Return (x, y) of the center of cell containing provided text 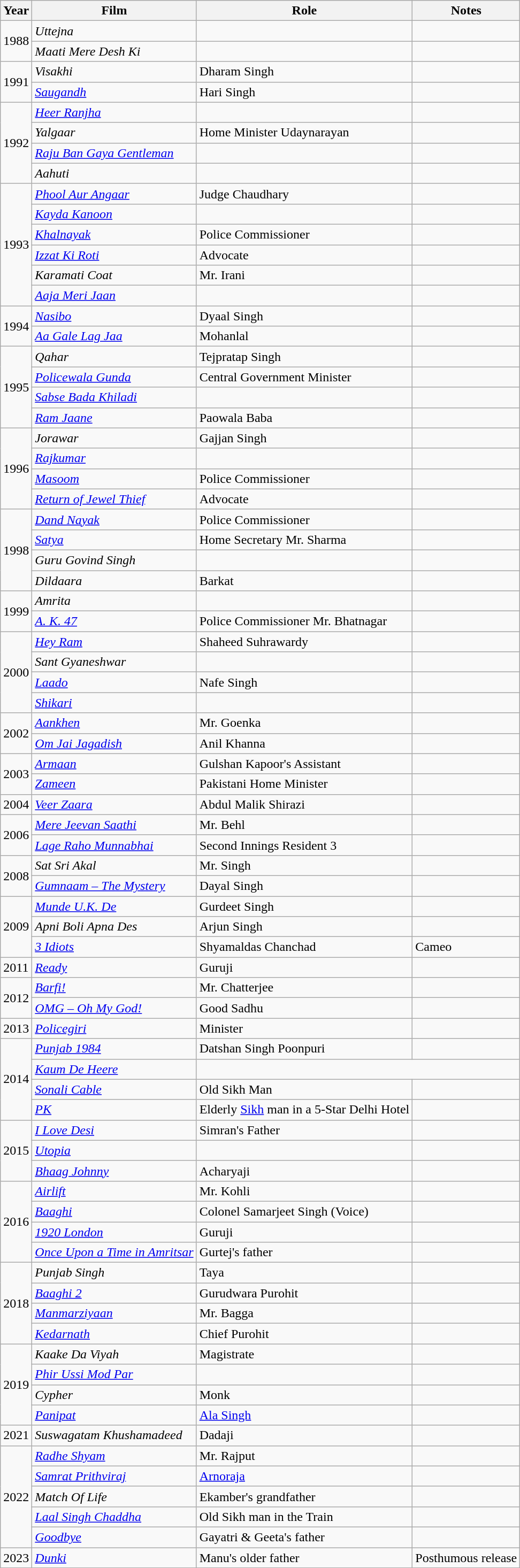
Zameen (114, 784)
2021 (16, 1435)
Visakhi (114, 72)
Laado (114, 682)
2019 (16, 1385)
Dayal Singh (304, 886)
Gumnaam – The Mystery (114, 886)
2013 (16, 1028)
Mr. Chatterjee (304, 988)
Sabse Bada Khiladi (114, 397)
Guru Govind Singh (114, 560)
Aaja Meri Jaan (114, 296)
Qahar (114, 357)
Good Sadhu (304, 1008)
Laal Singh Chaddha (114, 1517)
Sat Sri Akal (114, 865)
Gajjan Singh (304, 438)
Mere Jeevan Saathi (114, 825)
1992 (16, 143)
Barfi! (114, 988)
Goodbye (114, 1537)
Chief Purohit (304, 1334)
Taya (304, 1273)
Datshan Singh Poonpuri (304, 1049)
3 Idiots (114, 947)
Panipat (114, 1415)
A. K. 47 (114, 621)
Home Minister Udaynarayan (304, 133)
Colonel Samarjeet Singh (Voice) (304, 1211)
Bhaag Johnny (114, 1171)
Manmarziyaan (114, 1313)
Ala Singh (304, 1415)
Policegiri (114, 1028)
2008 (16, 875)
Rajkumar (114, 458)
Match Of Life (114, 1496)
Notes (467, 11)
Sant Gyaneshwar (114, 662)
2003 (16, 774)
Mohanlal (304, 336)
2009 (16, 927)
Shyamaldas Chanchad (304, 947)
1988 (16, 41)
Elderly Sikh man in a 5-Star Delhi Hotel (304, 1110)
Return of Jewel Thief (114, 499)
Cameo (467, 947)
Monk (304, 1395)
2023 (16, 1558)
Phir Ussi Mod Par (114, 1374)
Shikari (114, 703)
Jorawar (114, 438)
Ready (114, 967)
Posthumous release (467, 1558)
Samrat Prithviraj (114, 1476)
Magistrate (304, 1354)
Simran's Father (304, 1130)
Karamati Coat (114, 275)
1998 (16, 550)
I Love Desi (114, 1130)
1920 London (114, 1232)
2016 (16, 1221)
Mr. Kohli (304, 1191)
2018 (16, 1303)
Masoom (114, 479)
1991 (16, 82)
Aahuti (114, 173)
Phool Aur Angaar (114, 194)
Dildaara (114, 580)
Punjab 1984 (114, 1049)
Manu's older father (304, 1558)
1994 (16, 326)
Central Government Minister (304, 377)
Mr. Goenka (304, 723)
2014 (16, 1079)
Kayda Kanoon (114, 214)
Mr. Singh (304, 865)
Saugandh (114, 92)
Paowala Baba (304, 418)
2022 (16, 1496)
Police Commissioner Mr. Bhatnagar (304, 621)
Hari Singh (304, 92)
Khalnayak (114, 234)
Dadaji (304, 1435)
2006 (16, 835)
Amrita (114, 601)
Maati Mere Desh Ki (114, 51)
Sonali Cable (114, 1089)
Pakistani Home Minister (304, 784)
Kaake Da Viyah (114, 1354)
Abdul Malik Shirazi (304, 804)
Mr. Behl (304, 825)
Year (16, 11)
Airlift (114, 1191)
Radhe Shyam (114, 1456)
OMG – Oh My God! (114, 1008)
Mr. Rajput (304, 1456)
Apni Boli Apna Des (114, 927)
1993 (16, 244)
Minister (304, 1028)
1995 (16, 387)
Gurudwara Purohit (304, 1293)
2011 (16, 967)
Arjun Singh (304, 927)
Veer Zaara (114, 804)
Baaghi 2 (114, 1293)
Tejpratap Singh (304, 357)
Old Sikh man in the Train (304, 1517)
Gulshan Kapoor's Assistant (304, 764)
Mr. Irani (304, 275)
Gurtej's father (304, 1252)
2004 (16, 804)
Policewala Gunda (114, 377)
Cypher (114, 1395)
Utopia (114, 1150)
Shaheed Suhrawardy (304, 642)
2000 (16, 672)
Ram Jaane (114, 418)
1999 (16, 611)
2015 (16, 1150)
Dand Nayak (114, 519)
Munde U.K. De (114, 906)
Anil Khanna (304, 743)
1996 (16, 468)
Uttejna (114, 31)
PK (114, 1110)
Yalgaar (114, 133)
Heer Ranjha (114, 112)
Dharam Singh (304, 72)
Punjab Singh (114, 1273)
Home Secretary Mr. Sharma (304, 540)
Lage Raho Munnabhai (114, 845)
Armaan (114, 764)
Satya (114, 540)
Film (114, 11)
Acharyaji (304, 1171)
Old Sikh Man (304, 1089)
2002 (16, 733)
Dunki (114, 1558)
Arnoraja (304, 1476)
Baaghi (114, 1211)
Once Upon a Time in Amritsar (114, 1252)
Gayatri & Geeta's father (304, 1537)
Second Innings Resident 3 (304, 845)
Gurdeet Singh (304, 906)
Hey Ram (114, 642)
Ekamber's grandfather (304, 1496)
Role (304, 11)
Mr. Bagga (304, 1313)
Kaum De Heere (114, 1069)
Aankhen (114, 723)
Nafe Singh (304, 682)
Raju Ban Gaya Gentleman (114, 153)
Judge Chaudhary (304, 194)
2012 (16, 998)
Suswagatam Khushamadeed (114, 1435)
Kedarnath (114, 1334)
Nasibo (114, 316)
Om Jai Jagadish (114, 743)
Barkat (304, 580)
Izzat Ki Roti (114, 255)
Dyaal Singh (304, 316)
Aa Gale Lag Jaa (114, 336)
